Identify which cell holds the provided text, then report its (x, y) central coordinate. 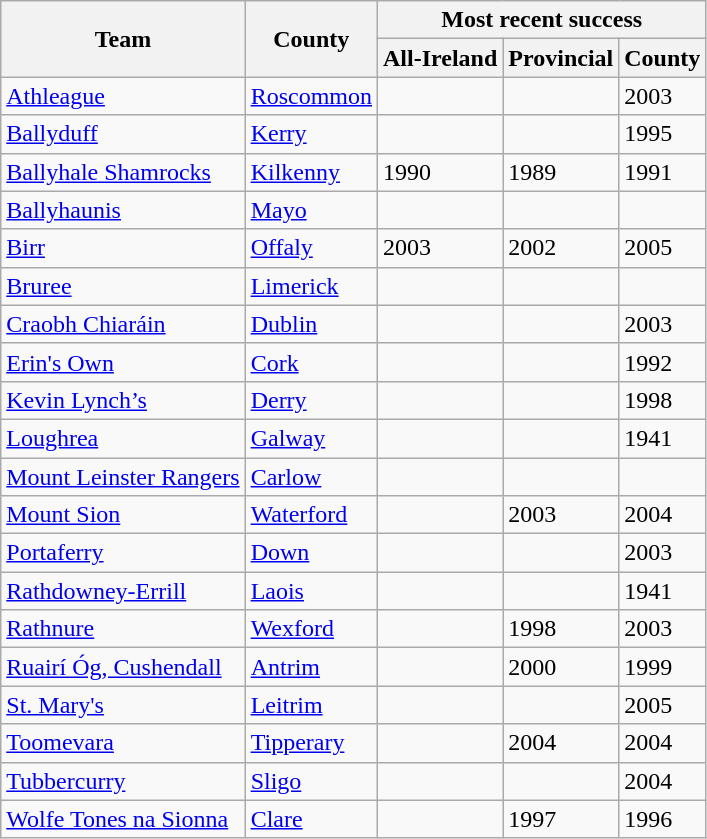
Mount Sion (123, 515)
Laois (311, 591)
Toomevara (123, 743)
Loughrea (123, 438)
1996 (662, 819)
Most recent success (542, 20)
1991 (662, 172)
Limerick (311, 286)
Team (123, 39)
1999 (662, 667)
1997 (561, 819)
1995 (662, 134)
Wexford (311, 629)
1990 (440, 172)
Antrim (311, 667)
2002 (561, 248)
Bruree (123, 286)
Tipperary (311, 743)
Birr (123, 248)
Derry (311, 400)
Erin's Own (123, 362)
Mount Leinster Rangers (123, 477)
Leitrim (311, 705)
Portaferry (123, 553)
Sligo (311, 781)
Kevin Lynch’s (123, 400)
Kerry (311, 134)
All-Ireland (440, 58)
Carlow (311, 477)
Cork (311, 362)
Provincial (561, 58)
Kilkenny (311, 172)
Athleague (123, 96)
Ballyhaunis (123, 210)
St. Mary's (123, 705)
1989 (561, 172)
Ballyduff (123, 134)
Ruairí Óg, Cushendall (123, 667)
Wolfe Tones na Sionna (123, 819)
Rathnure (123, 629)
Rathdowney-Errill (123, 591)
1992 (662, 362)
Roscommon (311, 96)
Dublin (311, 324)
Offaly (311, 248)
Ballyhale Shamrocks (123, 172)
Galway (311, 438)
Clare (311, 819)
Down (311, 553)
Mayo (311, 210)
Tubbercurry (123, 781)
Waterford (311, 515)
2000 (561, 667)
Craobh Chiaráin (123, 324)
